Find where the given text appears and provide that cell's center as [x, y] coordinate. 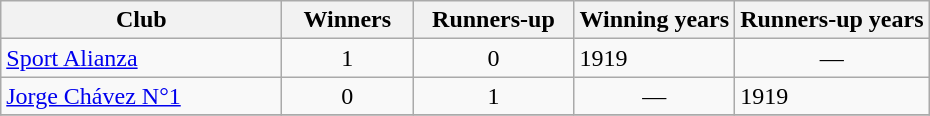
Runners-up [494, 20]
Winning years [654, 20]
Winners [348, 20]
Club [142, 20]
Runners-up years [832, 20]
Sport Alianza [142, 58]
Jorge Chávez N°1 [142, 96]
